Pinpoint the cell where the given text exists, returning its [x, y] midpoint coordinate. 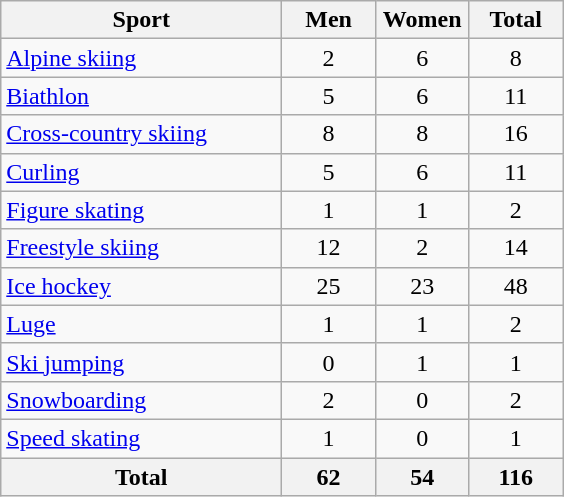
116 [516, 477]
Women [422, 20]
Freestyle skiing [142, 248]
54 [422, 477]
12 [329, 248]
62 [329, 477]
Snowboarding [142, 400]
14 [516, 248]
Curling [142, 172]
25 [329, 286]
Sport [142, 20]
23 [422, 286]
Biathlon [142, 96]
Speed skating [142, 438]
Figure skating [142, 210]
Cross-country skiing [142, 134]
Men [329, 20]
Alpine skiing [142, 58]
48 [516, 286]
Ski jumping [142, 362]
Ice hockey [142, 286]
Luge [142, 324]
16 [516, 134]
